Capture the cell that displays the provided text and extract its (x, y) central coordinate. 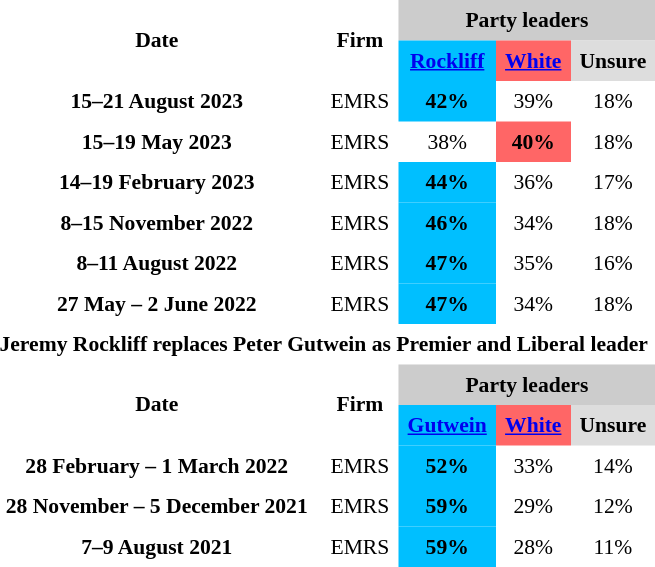
35% (533, 263)
40% (533, 141)
11% (612, 546)
33% (533, 465)
39% (533, 101)
28% (533, 546)
Gutwein (447, 425)
44% (447, 182)
46% (447, 222)
52% (447, 465)
42% (447, 101)
17% (612, 182)
14% (612, 465)
38% (447, 141)
36% (533, 182)
16% (612, 263)
12% (612, 506)
Rockliff (447, 60)
29% (533, 506)
